Detect which cell encompasses the target text, then output its (x, y) center coordinate. 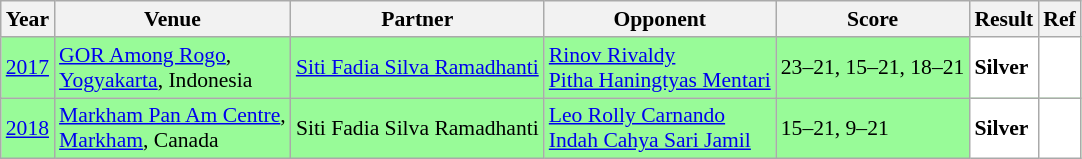
Markham Pan Am Centre,Markham, Canada (172, 128)
Partner (418, 19)
Rinov Rivaldy Pitha Haningtyas Mentari (660, 68)
Opponent (660, 19)
15–21, 9–21 (873, 128)
Venue (172, 19)
Result (1004, 19)
Score (873, 19)
Year (28, 19)
Ref (1059, 19)
GOR Among Rogo,Yogyakarta, Indonesia (172, 68)
2017 (28, 68)
2018 (28, 128)
23–21, 15–21, 18–21 (873, 68)
Leo Rolly Carnando Indah Cahya Sari Jamil (660, 128)
